Detect which cell encompasses the target text, then output its [x, y] center coordinate. 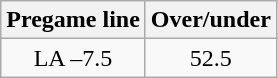
LA –7.5 [74, 58]
Over/under [210, 20]
52.5 [210, 58]
Pregame line [74, 20]
